Extract the (X, Y) coordinate from the center of the cell holding the provided text.  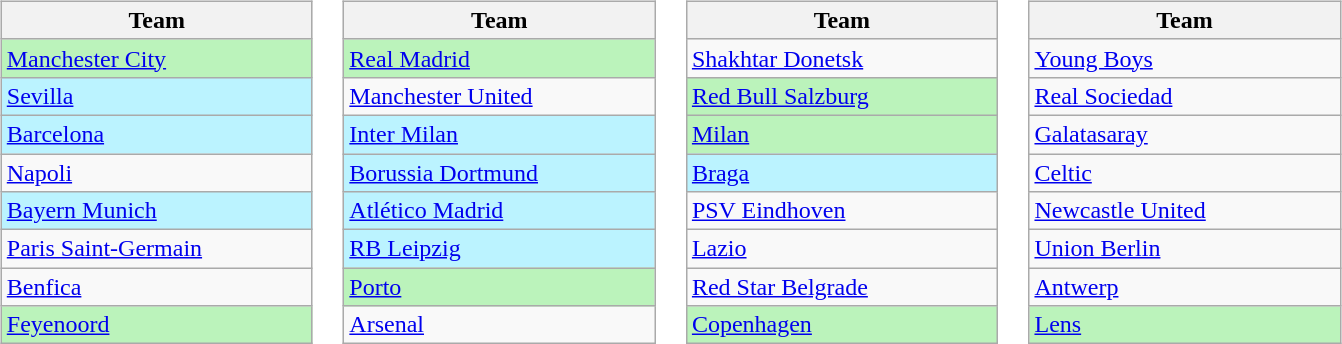
Paris Saint-Germain (156, 249)
Antwerp (1184, 287)
Arsenal (500, 325)
Barcelona (156, 134)
Atlético Madrid (500, 211)
Galatasaray (1184, 134)
Sevilla (156, 96)
Porto (500, 287)
Real Sociedad (1184, 96)
Benfica (156, 287)
Real Madrid (500, 58)
Napoli (156, 173)
Union Berlin (1184, 249)
Manchester City (156, 58)
Borussia Dortmund (500, 173)
Newcastle United (1184, 211)
Inter Milan (500, 134)
Celtic (1184, 173)
Manchester United (500, 96)
Shakhtar Donetsk (842, 58)
Milan (842, 134)
Red Bull Salzburg (842, 96)
Lens (1184, 325)
PSV Eindhoven (842, 211)
RB Leipzig (500, 249)
Copenhagen (842, 325)
Feyenoord (156, 325)
Bayern Munich (156, 211)
Lazio (842, 249)
Red Star Belgrade (842, 287)
Braga (842, 173)
Young Boys (1184, 58)
